Capture the cell that displays the provided text and extract its [X, Y] central coordinate. 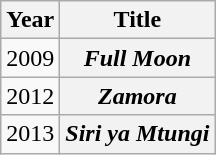
Full Moon [138, 58]
2013 [30, 134]
Title [138, 20]
2009 [30, 58]
Year [30, 20]
Zamora [138, 96]
Siri ya Mtungi [138, 134]
2012 [30, 96]
